Return the [X, Y] coordinate for the center point of the cell that contains the specified text.  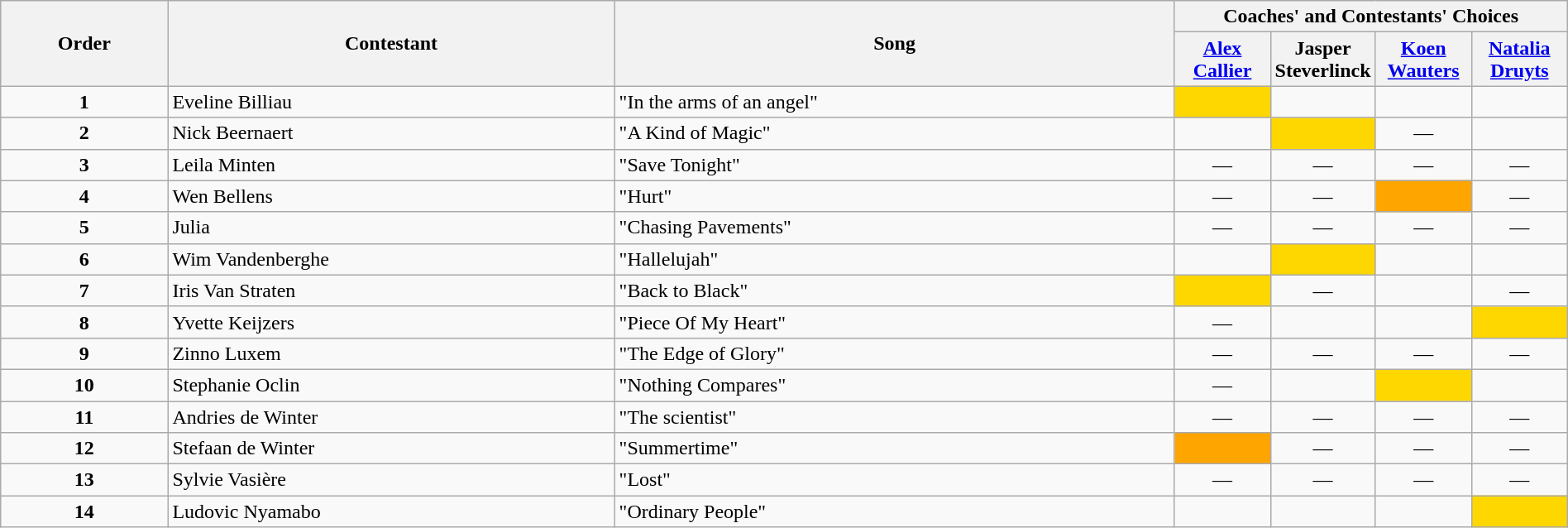
Andries de Winter [391, 416]
"The Edge of Glory" [895, 353]
2 [84, 133]
9 [84, 353]
10 [84, 385]
Sylvie Vasière [391, 480]
Alex Callier [1222, 60]
"A Kind of Magic" [895, 133]
5 [84, 228]
Song [895, 43]
Zinno Luxem [391, 353]
"Back to Black" [895, 290]
"Lost" [895, 480]
"Summertime" [895, 449]
"Nothing Compares" [895, 385]
Coaches' and Contestants' Choices [1371, 17]
Wim Vandenberghe [391, 259]
Natalia Druyts [1519, 60]
Koen Wauters [1423, 60]
12 [84, 449]
Contestant [391, 43]
"Ordinary People" [895, 511]
"In the arms of an angel" [895, 102]
Nick Beernaert [391, 133]
6 [84, 259]
Jasper Steverlinck [1323, 60]
Wen Bellens [391, 196]
8 [84, 322]
"The scientist" [895, 416]
3 [84, 165]
"Hallelujah" [895, 259]
Iris Van Straten [391, 290]
1 [84, 102]
Yvette Keijzers [391, 322]
Ludovic Nyamabo [391, 511]
"Hurt" [895, 196]
"Save Tonight" [895, 165]
Stephanie Oclin [391, 385]
14 [84, 511]
"Chasing Pavements" [895, 228]
4 [84, 196]
13 [84, 480]
Order [84, 43]
Stefaan de Winter [391, 449]
7 [84, 290]
11 [84, 416]
"Piece Of My Heart" [895, 322]
Leila Minten [391, 165]
Julia [391, 228]
Eveline Billiau [391, 102]
